Return the [x, y] coordinate for the center point of the cell that contains the specified text.  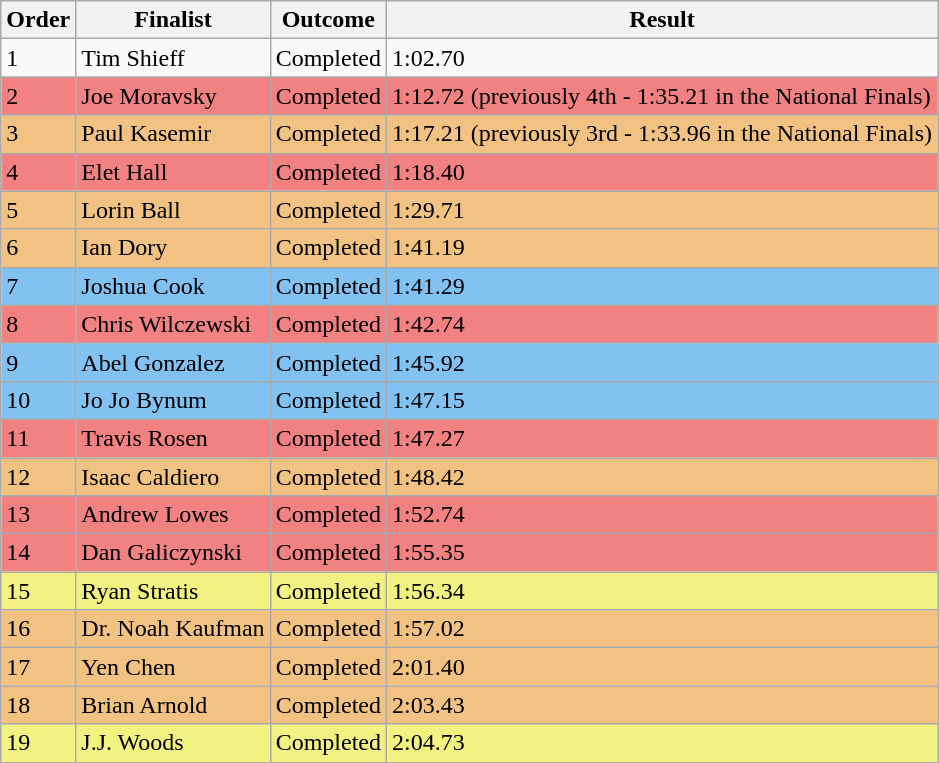
Ian Dory [173, 248]
Abel Gonzalez [173, 362]
1:02.70 [662, 58]
Result [662, 20]
4 [38, 172]
2:04.73 [662, 743]
15 [38, 591]
Isaac Caldiero [173, 477]
13 [38, 515]
Chris Wilczewski [173, 324]
1:48.42 [662, 477]
8 [38, 324]
Finalist [173, 20]
Lorin Ball [173, 210]
1:57.02 [662, 629]
Joshua Cook [173, 286]
6 [38, 248]
19 [38, 743]
1:41.29 [662, 286]
3 [38, 134]
18 [38, 705]
1:56.34 [662, 591]
1:29.71 [662, 210]
2 [38, 96]
1:41.19 [662, 248]
1:55.35 [662, 553]
1:42.74 [662, 324]
1:52.74 [662, 515]
J.J. Woods [173, 743]
1:17.21 (previously 3rd - 1:33.96 in the National Finals) [662, 134]
Yen Chen [173, 667]
1:18.40 [662, 172]
5 [38, 210]
16 [38, 629]
Dr. Noah Kaufman [173, 629]
Brian Arnold [173, 705]
Ryan Stratis [173, 591]
1:12.72 (previously 4th - 1:35.21 in the National Finals) [662, 96]
Travis Rosen [173, 438]
1:47.27 [662, 438]
12 [38, 477]
2:03.43 [662, 705]
17 [38, 667]
10 [38, 400]
Order [38, 20]
1:47.15 [662, 400]
Jo Jo Bynum [173, 400]
7 [38, 286]
2:01.40 [662, 667]
Joe Moravsky [173, 96]
11 [38, 438]
Elet Hall [173, 172]
14 [38, 553]
1 [38, 58]
Andrew Lowes [173, 515]
Dan Galiczynski [173, 553]
Paul Kasemir [173, 134]
1:45.92 [662, 362]
Tim Shieff [173, 58]
Outcome [328, 20]
9 [38, 362]
